Provide the [x, y] coordinate of the cell's center where the given text is located.  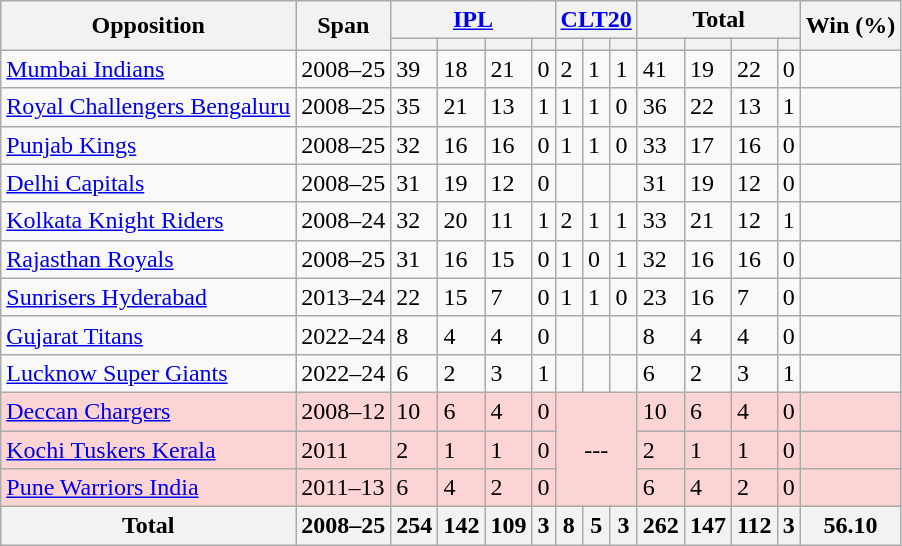
254 [414, 526]
2013–24 [344, 297]
Delhi Capitals [148, 183]
23 [660, 297]
112 [754, 526]
11 [508, 221]
5 [596, 526]
Deccan Chargers [148, 411]
2011 [344, 449]
17 [708, 145]
147 [708, 526]
Kochi Tuskers Kerala [148, 449]
142 [462, 526]
Mumbai Indians [148, 69]
35 [414, 107]
Lucknow Super Giants [148, 373]
2008–12 [344, 411]
IPL [473, 20]
Rajasthan Royals [148, 259]
18 [462, 69]
39 [414, 69]
Punjab Kings [148, 145]
262 [660, 526]
Gujarat Titans [148, 335]
--- [596, 449]
2008–24 [344, 221]
Span [344, 26]
Kolkata Knight Riders [148, 221]
Pune Warriors India [148, 488]
Opposition [148, 26]
109 [508, 526]
Sunrisers Hyderabad [148, 297]
Royal Challengers Bengaluru [148, 107]
56.10 [850, 526]
20 [462, 221]
41 [660, 69]
2011–13 [344, 488]
Win (%) [850, 26]
36 [660, 107]
CLT20 [596, 20]
